Extract the (X, Y) coordinate from the center of the cell holding the provided text.  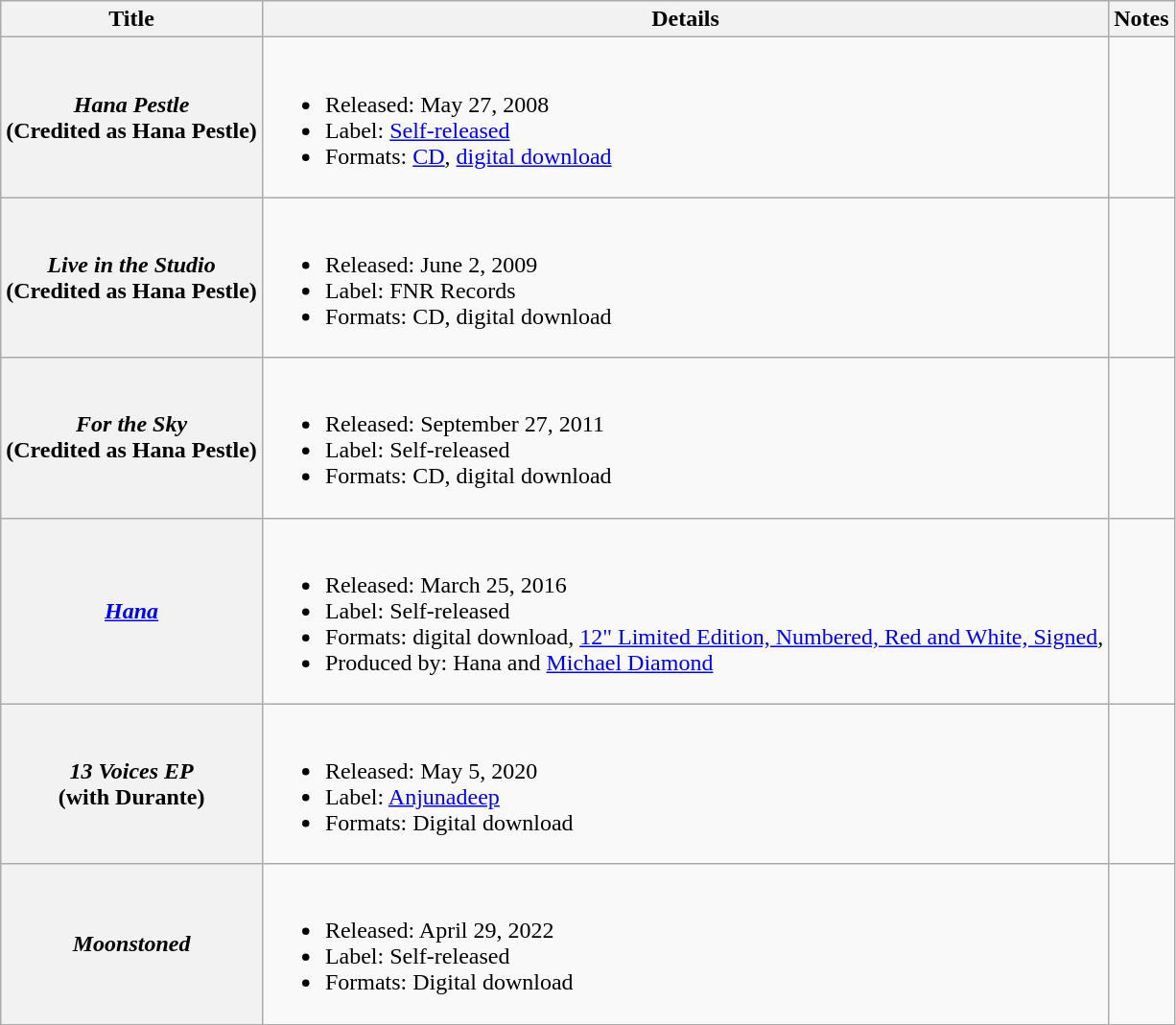
Live in the Studio(Credited as Hana Pestle) (132, 278)
Released: May 5, 2020Label: AnjunadeepFormats: Digital download (685, 784)
13 Voices EP(with Durante) (132, 784)
Hana (132, 611)
Hana Pestle(Credited as Hana Pestle) (132, 117)
Released: September 27, 2011Label: Self-releasedFormats: CD, digital download (685, 437)
Released: May 27, 2008Label: Self-releasedFormats: CD, digital download (685, 117)
Released: April 29, 2022Label: Self-releasedFormats: Digital download (685, 943)
Notes (1141, 19)
Released: June 2, 2009Label: FNR RecordsFormats: CD, digital download (685, 278)
For the Sky(Credited as Hana Pestle) (132, 437)
Title (132, 19)
Moonstoned (132, 943)
Details (685, 19)
